Scan for the cell matching the given text and deliver its (x, y) coordinate at center. 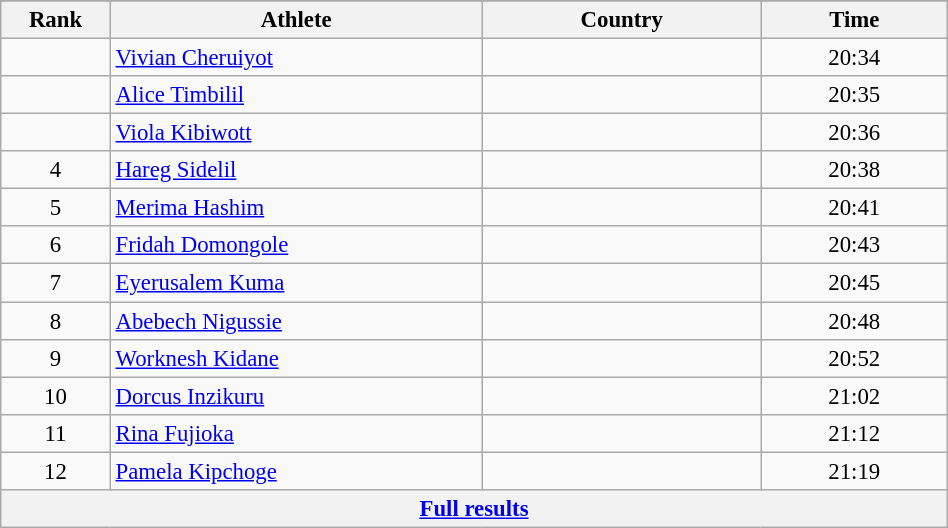
10 (56, 396)
Alice Timbilil (296, 95)
Pamela Kipchoge (296, 471)
Fridah Domongole (296, 245)
7 (56, 283)
20:52 (854, 358)
20:34 (854, 58)
21:19 (854, 471)
Athlete (296, 20)
20:45 (854, 283)
5 (56, 208)
21:02 (854, 396)
21:12 (854, 433)
Abebech Nigussie (296, 321)
Rina Fujioka (296, 433)
Country (622, 20)
20:48 (854, 321)
Eyerusalem Kuma (296, 283)
20:35 (854, 95)
20:38 (854, 170)
8 (56, 321)
11 (56, 433)
20:43 (854, 245)
9 (56, 358)
4 (56, 170)
Dorcus Inzikuru (296, 396)
Time (854, 20)
Rank (56, 20)
6 (56, 245)
20:36 (854, 133)
Vivian Cheruiyot (296, 58)
12 (56, 471)
Merima Hashim (296, 208)
Viola Kibiwott (296, 133)
Hareg Sidelil (296, 170)
20:41 (854, 208)
Full results (474, 509)
Worknesh Kidane (296, 358)
